Locate the cell with the specified text and output its [X, Y] center coordinate. 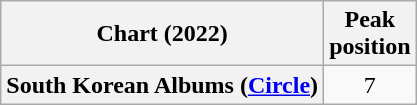
7 [370, 85]
Peakposition [370, 34]
Chart (2022) [162, 34]
South Korean Albums (Circle) [162, 85]
